From the cell containing the given text, extract its center point as [X, Y] coordinate. 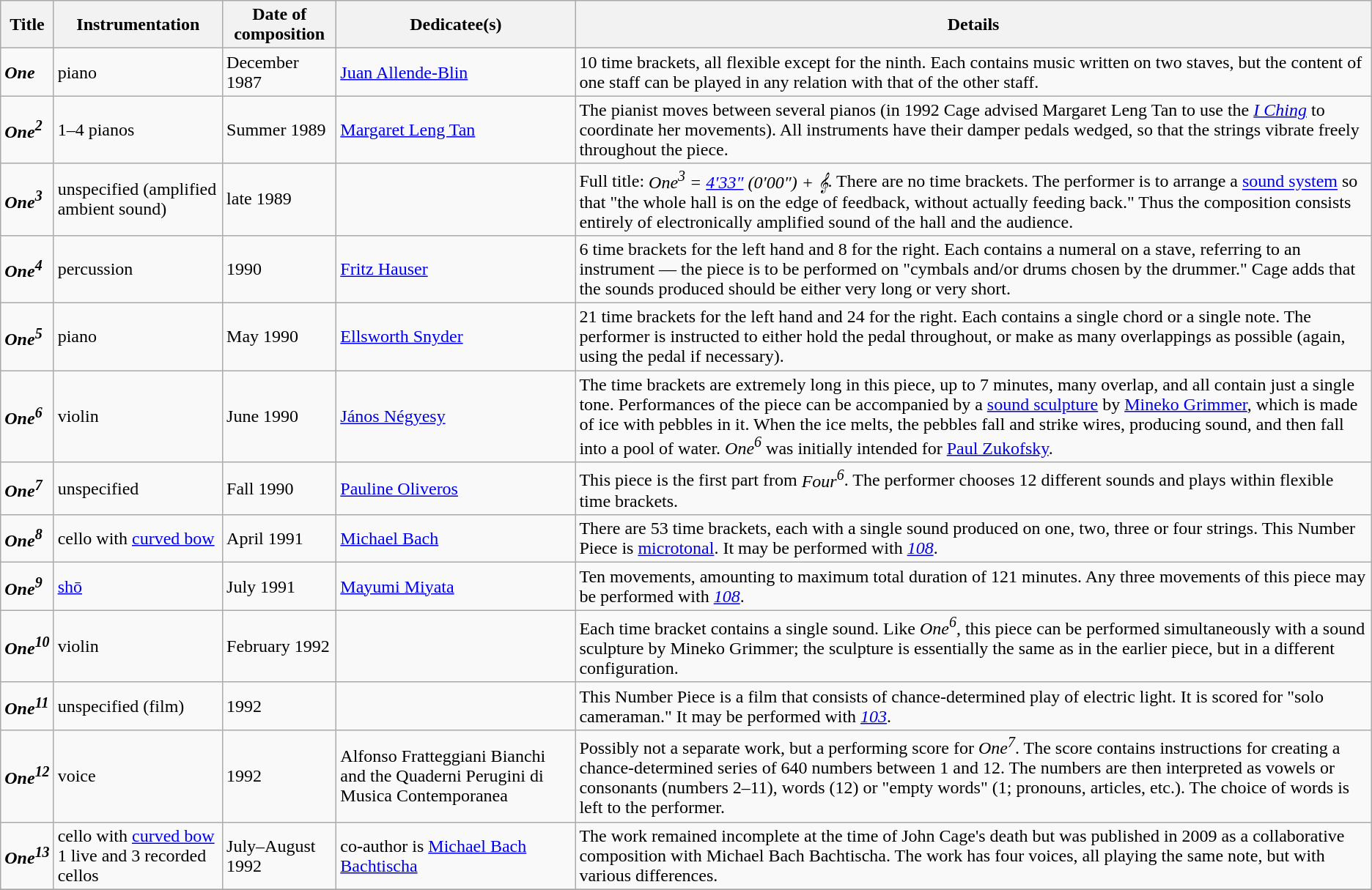
unspecified [138, 489]
Dedicatee(s) [456, 25]
Details [973, 25]
One5 [27, 337]
Juan Allende-Blin [456, 72]
One8 [27, 539]
February 1992 [280, 646]
One6 [27, 417]
cello with curved bow1 live and 3 recorded cellos [138, 856]
One10 [27, 646]
April 1991 [280, 539]
One9 [27, 586]
One2 [27, 130]
Date of composition [280, 25]
Alfonso Fratteggiani Bianchi and the Quaderni Perugini di Musica Contemporanea [456, 776]
Michael Bach [456, 539]
Ten movements, amounting to maximum total duration of 121 minutes. Any three movements of this piece may be performed with 108. [973, 586]
Mayumi Miyata [456, 586]
One3 [27, 199]
Summer 1989 [280, 130]
1990 [280, 269]
co-author is Michael Bach Bachtischa [456, 856]
Fritz Hauser [456, 269]
voice [138, 776]
One4 [27, 269]
One7 [27, 489]
July–August 1992 [280, 856]
One12 [27, 776]
percussion [138, 269]
One [27, 72]
Fall 1990 [280, 489]
1–4 pianos [138, 130]
shō [138, 586]
December 1987 [280, 72]
May 1990 [280, 337]
June 1990 [280, 417]
cello with curved bow [138, 539]
unspecified (amplified ambient sound) [138, 199]
Pauline Oliveros [456, 489]
János Négyesy [456, 417]
This piece is the first part from Four6. The performer chooses 12 different sounds and plays within flexible time brackets. [973, 489]
Ellsworth Snyder [456, 337]
Instrumentation [138, 25]
late 1989 [280, 199]
unspecified (film) [138, 706]
One11 [27, 706]
Title [27, 25]
Margaret Leng Tan [456, 130]
July 1991 [280, 586]
One13 [27, 856]
